For the text-containing cell, return its midpoint in (X, Y) coordinate format. 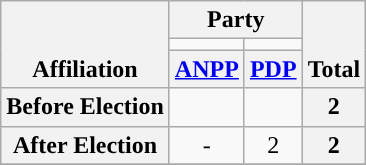
After Election (86, 145)
Party (236, 20)
Before Election (86, 107)
- (206, 145)
PDP (273, 69)
Total (334, 44)
ANPP (206, 69)
Affiliation (86, 44)
